Return [X, Y] of the center of cell containing provided text 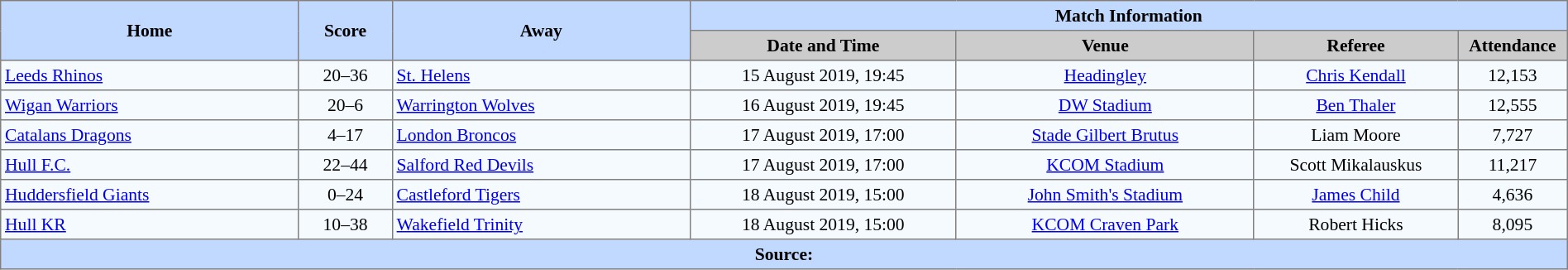
Robert Hicks [1355, 224]
Chris Kendall [1355, 75]
Headingley [1105, 75]
Liam Moore [1355, 135]
Huddersfield Giants [150, 195]
Ben Thaler [1355, 105]
20–6 [346, 105]
Attendance [1513, 46]
John Smith's Stadium [1105, 195]
12,555 [1513, 105]
4,636 [1513, 195]
Stade Gilbert Brutus [1105, 135]
22–44 [346, 165]
Date and Time [823, 46]
20–36 [346, 75]
Home [150, 31]
KCOM Stadium [1105, 165]
Hull F.C. [150, 165]
Leeds Rhinos [150, 75]
Wigan Warriors [150, 105]
11,217 [1513, 165]
8,095 [1513, 224]
DW Stadium [1105, 105]
Referee [1355, 46]
Salford Red Devils [541, 165]
16 August 2019, 19:45 [823, 105]
Warrington Wolves [541, 105]
Score [346, 31]
London Broncos [541, 135]
7,727 [1513, 135]
Castleford Tigers [541, 195]
Source: [784, 254]
Match Information [1128, 16]
Away [541, 31]
0–24 [346, 195]
12,153 [1513, 75]
Hull KR [150, 224]
Catalans Dragons [150, 135]
Venue [1105, 46]
James Child [1355, 195]
4–17 [346, 135]
15 August 2019, 19:45 [823, 75]
Wakefield Trinity [541, 224]
Scott Mikalauskus [1355, 165]
St. Helens [541, 75]
10–38 [346, 224]
KCOM Craven Park [1105, 224]
